From the cell containing the given text, extract its center point as (x, y) coordinate. 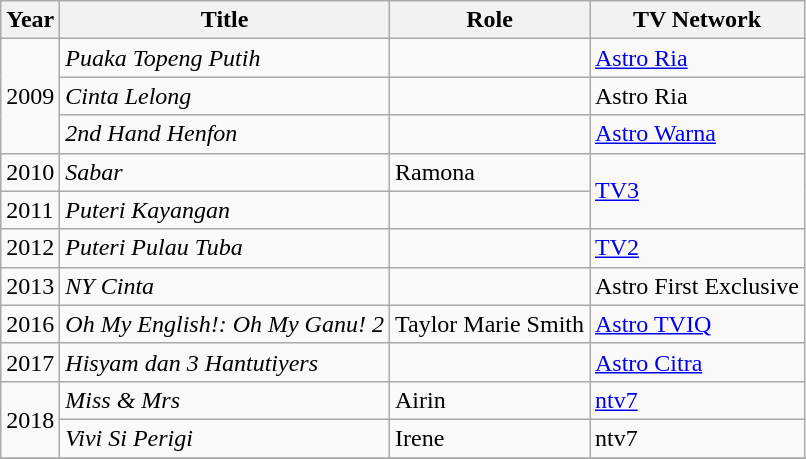
Miss & Mrs (225, 400)
Puteri Pulau Tuba (225, 248)
2017 (30, 362)
Year (30, 20)
2010 (30, 172)
Astro Warna (698, 134)
2009 (30, 96)
Astro Citra (698, 362)
Astro First Exclusive (698, 286)
Vivi Si Perigi (225, 438)
Cinta Lelong (225, 96)
Puteri Kayangan (225, 210)
Role (489, 20)
Oh My English!: Oh My Ganu! 2 (225, 324)
Title (225, 20)
2011 (30, 210)
TV2 (698, 248)
2013 (30, 286)
TV Network (698, 20)
Airin (489, 400)
2018 (30, 419)
2016 (30, 324)
2nd Hand Henfon (225, 134)
Ramona (489, 172)
Astro TVIQ (698, 324)
Sabar (225, 172)
Hisyam dan 3 Hantutiyers (225, 362)
Puaka Topeng Putih (225, 58)
2012 (30, 248)
Taylor Marie Smith (489, 324)
Irene (489, 438)
NY Cinta (225, 286)
TV3 (698, 191)
